Search for the cell housing the specified text and yield its (X, Y) center coordinate. 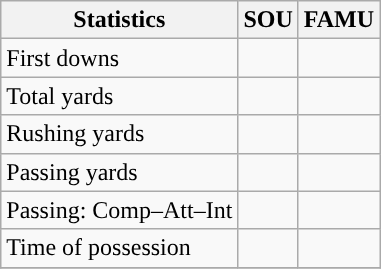
Statistics (120, 20)
First downs (120, 58)
FAMU (338, 20)
Time of possession (120, 248)
Passing: Comp–Att–Int (120, 210)
Passing yards (120, 172)
Total yards (120, 96)
SOU (268, 20)
Rushing yards (120, 134)
